Scan for the cell matching the given text and deliver its [X, Y] coordinate at center. 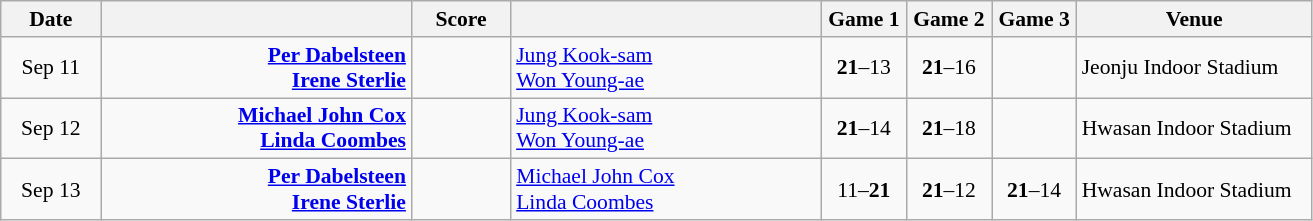
Sep 13 [51, 190]
Date [51, 19]
Game 1 [864, 19]
Game 2 [948, 19]
Game 3 [1034, 19]
Score [461, 19]
21–18 [948, 128]
Sep 12 [51, 128]
11–21 [864, 190]
21–13 [864, 68]
21–12 [948, 190]
21–16 [948, 68]
Jeonju Indoor Stadium [1194, 68]
Sep 11 [51, 68]
Venue [1194, 19]
